Return [X, Y] of the center of cell containing provided text 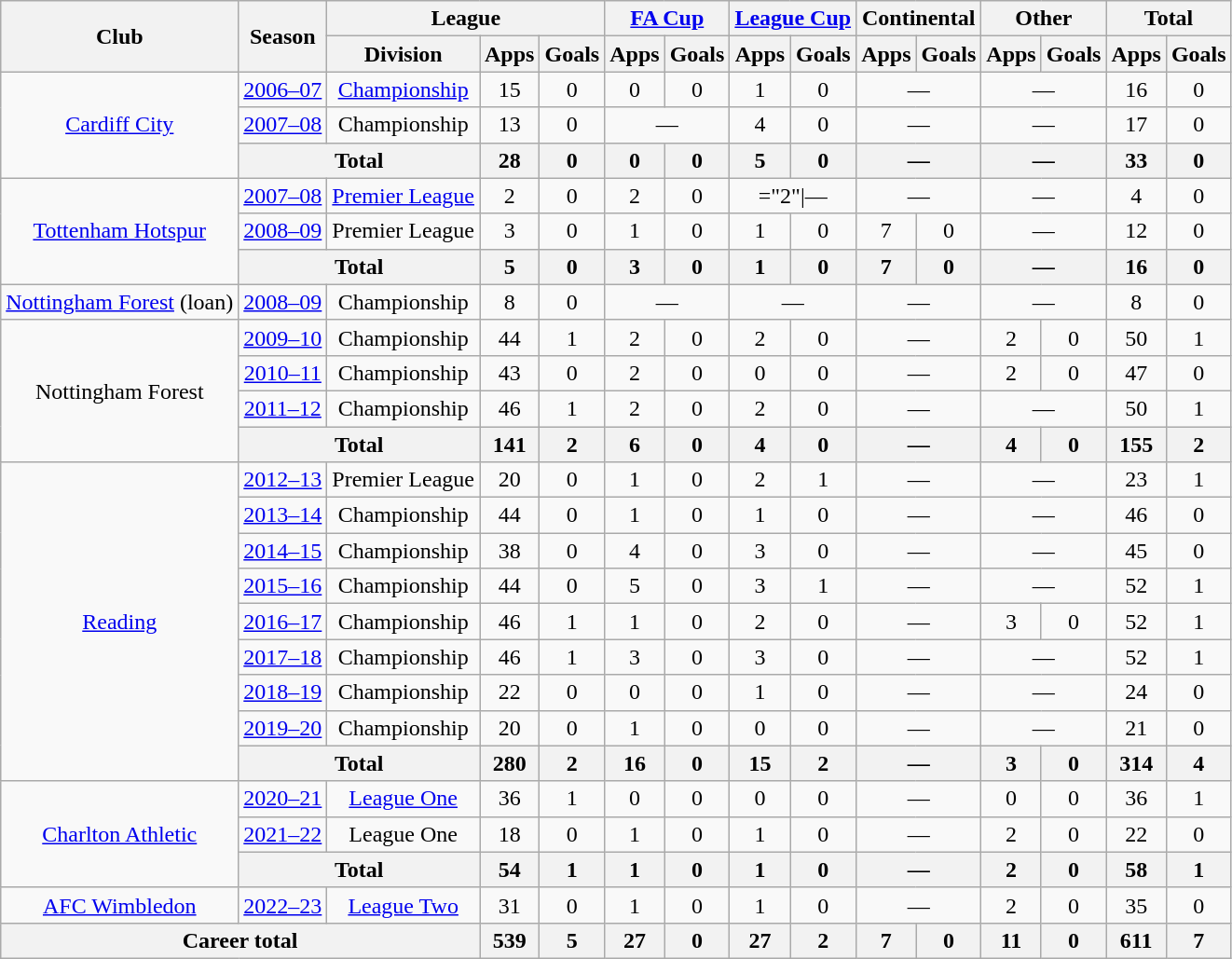
Division [404, 54]
Cardiff City [119, 125]
45 [1136, 551]
Charlton Athletic [119, 834]
33 [1136, 160]
Nottingham Forest [119, 390]
Other [1044, 19]
2021–22 [283, 834]
47 [1136, 373]
2018–19 [283, 692]
2006–07 [283, 89]
28 [509, 160]
2015–16 [283, 586]
13 [509, 125]
Nottingham Forest (loan) [119, 302]
2020–21 [283, 799]
31 [509, 905]
Club [119, 36]
54 [509, 870]
2012–13 [283, 480]
17 [1136, 125]
38 [509, 551]
611 [1136, 940]
21 [1136, 728]
Tottenham Hotspur [119, 231]
314 [1136, 763]
2022–23 [283, 905]
Reading [119, 623]
155 [1136, 445]
2017–18 [283, 657]
Season [283, 36]
12 [1136, 231]
2010–11 [283, 373]
2013–14 [283, 515]
2014–15 [283, 551]
League Two [404, 905]
11 [1011, 940]
2016–17 [283, 622]
="2"|— [793, 196]
280 [509, 763]
18 [509, 834]
141 [509, 445]
2019–20 [283, 728]
539 [509, 940]
League [466, 19]
AFC Wimbledon [119, 905]
2011–12 [283, 408]
2009–10 [283, 337]
43 [509, 373]
24 [1136, 692]
23 [1136, 480]
6 [635, 445]
League Cup [793, 19]
Career total [240, 940]
35 [1136, 905]
Continental [919, 19]
58 [1136, 870]
FA Cup [667, 19]
